Pinpoint the cell where the given text exists, returning its [X, Y] midpoint coordinate. 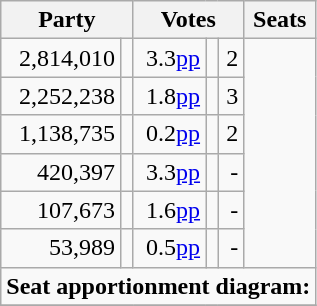
1.8pp [170, 96]
Votes [188, 20]
2,814,010 [61, 58]
0.5pp [170, 248]
Seat apportionment diagram: [158, 286]
1,138,735 [61, 134]
53,989 [61, 248]
1.6pp [170, 210]
420,397 [61, 172]
3 [231, 96]
0.2pp [170, 134]
Party [67, 20]
Seats [280, 20]
2,252,238 [61, 96]
107,673 [61, 210]
